For the text-containing cell, return its midpoint in [X, Y] coordinate format. 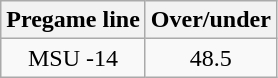
Over/under [210, 20]
MSU -14 [74, 58]
Pregame line [74, 20]
48.5 [210, 58]
